Return (x, y) of the center of cell containing provided text 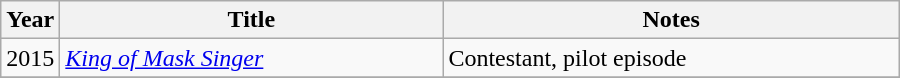
King of Mask Singer (252, 58)
Contestant, pilot episode (671, 58)
Title (252, 20)
Year (30, 20)
Notes (671, 20)
2015 (30, 58)
